Pinpoint the cell where the given text exists, returning its (X, Y) midpoint coordinate. 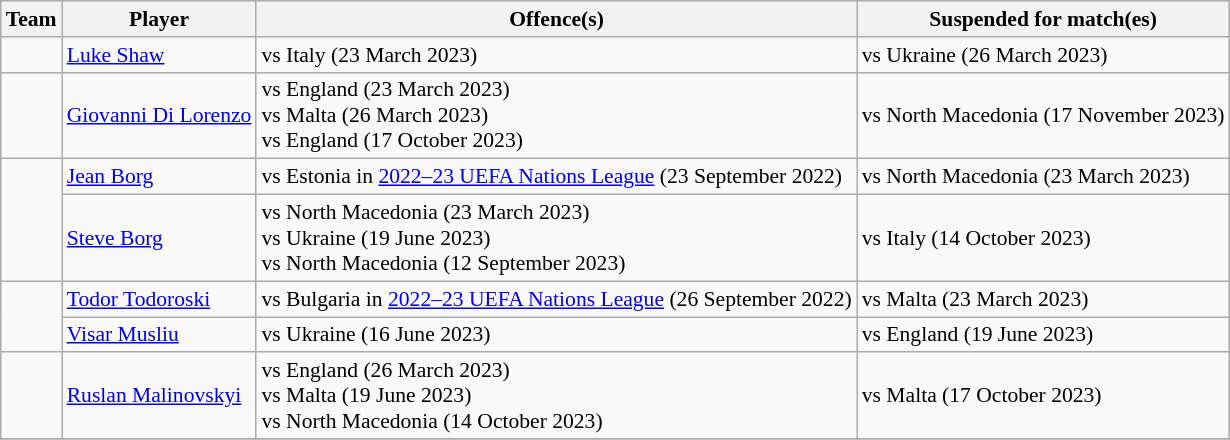
Ruslan Malinovskyi (160, 396)
Suspended for match(es) (1044, 19)
vs Ukraine (26 March 2023) (1044, 55)
Todor Todoroski (160, 299)
Player (160, 19)
vs England (26 March 2023) vs Malta (19 June 2023) vs North Macedonia (14 October 2023) (556, 396)
Team (32, 19)
Giovanni Di Lorenzo (160, 116)
Steve Borg (160, 238)
vs Bulgaria in 2022–23 UEFA Nations League (26 September 2022) (556, 299)
vs Malta (23 March 2023) (1044, 299)
vs North Macedonia (23 March 2023) (1044, 177)
vs England (23 March 2023) vs Malta (26 March 2023) vs England (17 October 2023) (556, 116)
Visar Musliu (160, 335)
Offence(s) (556, 19)
vs Ukraine (16 June 2023) (556, 335)
vs Estonia in 2022–23 UEFA Nations League (23 September 2022) (556, 177)
vs Italy (23 March 2023) (556, 55)
vs England (19 June 2023) (1044, 335)
vs North Macedonia (23 March 2023) vs Ukraine (19 June 2023) vs North Macedonia (12 September 2023) (556, 238)
vs Italy (14 October 2023) (1044, 238)
vs North Macedonia (17 November 2023) (1044, 116)
vs Malta (17 October 2023) (1044, 396)
Jean Borg (160, 177)
Luke Shaw (160, 55)
